Identify which cell holds the provided text, then report its [x, y] central coordinate. 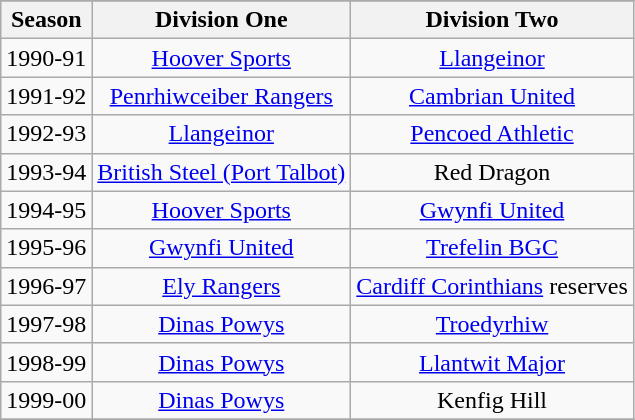
Pencoed Athletic [492, 134]
1992-93 [46, 134]
Kenfig Hill [492, 400]
1997-98 [46, 324]
Cambrian United [492, 96]
1996-97 [46, 286]
Ely Rangers [222, 286]
Penrhiwceiber Rangers [222, 96]
1993-94 [46, 172]
1998-99 [46, 362]
Llantwit Major [492, 362]
Cardiff Corinthians reserves [492, 286]
Season [46, 20]
Red Dragon [492, 172]
Trefelin BGC [492, 248]
British Steel (Port Talbot) [222, 172]
1994-95 [46, 210]
1990-91 [46, 58]
Division One [222, 20]
1991-92 [46, 96]
Troedyrhiw [492, 324]
1995-96 [46, 248]
Division Two [492, 20]
1999-00 [46, 400]
